Scan for the cell matching the given text and deliver its [x, y] coordinate at center. 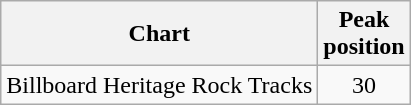
Billboard Heritage Rock Tracks [160, 85]
Chart [160, 34]
Peakposition [364, 34]
30 [364, 85]
